Identify which cell holds the provided text, then report its [x, y] central coordinate. 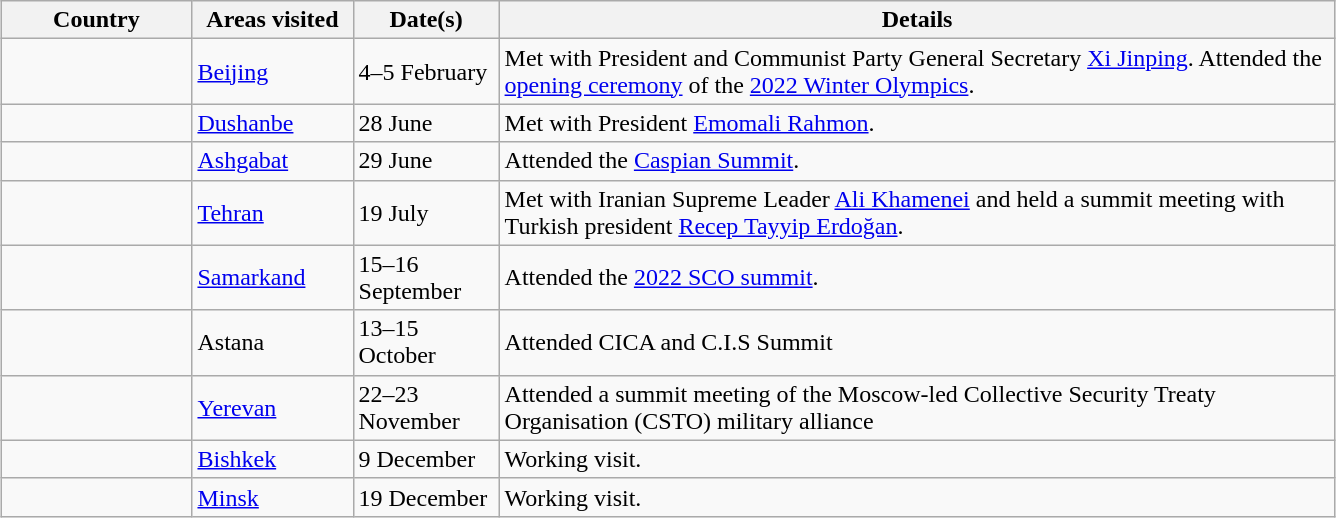
Attended the Caspian Summit. [917, 161]
Attended the 2022 SCO summit. [917, 278]
Yerevan [272, 408]
Met with President and Communist Party General Secretary Xi Jinping. Attended the opening ceremony of the 2022 Winter Olympics. [917, 72]
15–16 September [426, 278]
Minsk [272, 497]
Met with President Emomali Rahmon. [917, 123]
13–15 October [426, 342]
Beijing [272, 72]
19 July [426, 212]
Attended a summit meeting of the Moscow-led Collective Security Treaty Organisation (CSTO) military alliance [917, 408]
Country [96, 20]
Attended CICA and C.I.S Summit [917, 342]
Dushanbe [272, 123]
28 June [426, 123]
Tehran [272, 212]
Met with Iranian Supreme Leader Ali Khamenei and held a summit meeting with Turkish president Recep Tayyip Erdoğan. [917, 212]
Date(s) [426, 20]
Details [917, 20]
Bishkek [272, 459]
4–5 February [426, 72]
29 June [426, 161]
Ashgabat [272, 161]
9 December [426, 459]
19 December [426, 497]
Astana [272, 342]
Areas visited [272, 20]
22–23 November [426, 408]
Samarkand [272, 278]
